Capture the cell that displays the provided text and extract its (x, y) central coordinate. 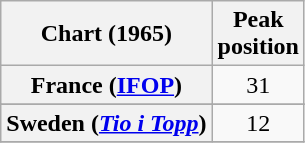
31 (258, 85)
Peakposition (258, 34)
France (IFOP) (106, 85)
Sweden (Tio i Topp) (106, 123)
Chart (1965) (106, 34)
12 (258, 123)
